Pinpoint the cell where the given text exists, returning its (x, y) midpoint coordinate. 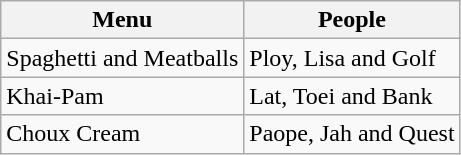
Spaghetti and Meatballs (122, 58)
Choux Cream (122, 134)
Lat, Toei and Bank (352, 96)
Khai-Pam (122, 96)
Paope, Jah and Quest (352, 134)
Ploy, Lisa and Golf (352, 58)
Menu (122, 20)
People (352, 20)
